Search for the cell housing the specified text and yield its [x, y] center coordinate. 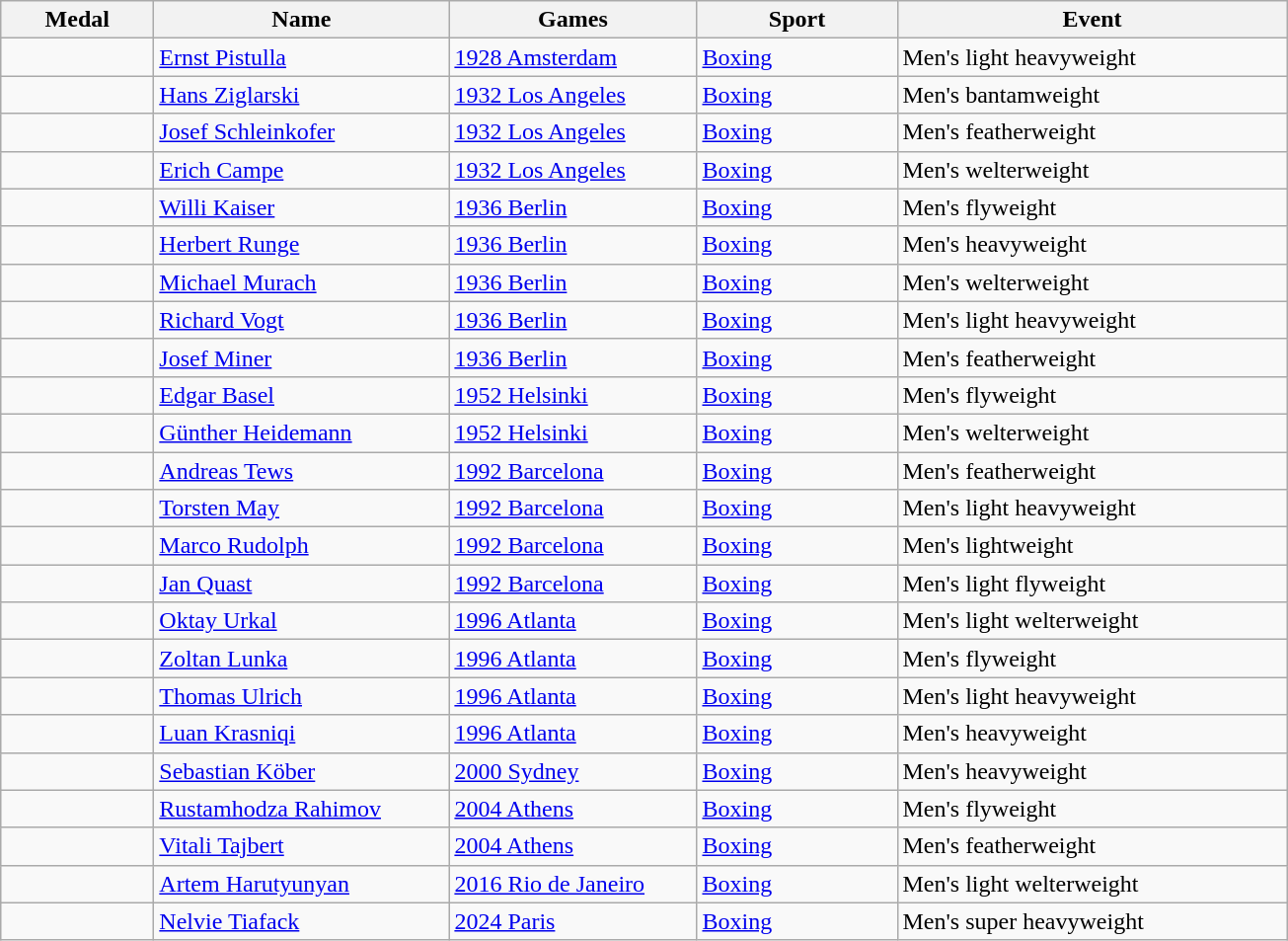
Willi Kaiser [302, 207]
Zoltan Lunka [302, 659]
Men's bantamweight [1092, 95]
Men's super heavyweight [1092, 921]
Sebastian Köber [302, 771]
Name [302, 20]
2000 Sydney [572, 771]
Games [572, 20]
Nelvie Tiafack [302, 921]
2024 Paris [572, 921]
Ernst Pistulla [302, 57]
Edgar Basel [302, 395]
2016 Rio de Janeiro [572, 884]
Sport [797, 20]
Torsten May [302, 509]
Oktay Urkal [302, 621]
Erich Campe [302, 170]
Vitali Tajbert [302, 846]
Herbert Runge [302, 245]
Jan Quast [302, 584]
Andreas Tews [302, 471]
Josef Miner [302, 357]
Josef Schleinkofer [302, 132]
Marco Rudolph [302, 546]
Rustamhodza Rahimov [302, 809]
1928 Amsterdam [572, 57]
Michael Murach [302, 282]
Men's lightweight [1092, 546]
Artem Harutyunyan [302, 884]
Richard Vogt [302, 320]
Thomas Ulrich [302, 696]
Luan Krasniqi [302, 734]
Medal [77, 20]
Men's light flyweight [1092, 584]
Hans Ziglarski [302, 95]
Event [1092, 20]
Günther Heidemann [302, 432]
